Output the (x, y) coordinate of the center of the cell containing the given text.  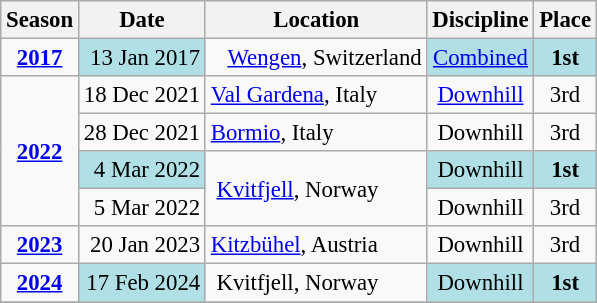
2024 (40, 283)
2023 (40, 245)
5 Mar 2022 (142, 208)
Wengen, Switzerland (316, 58)
4 Mar 2022 (142, 170)
13 Jan 2017 (142, 58)
Val Gardena, Italy (316, 95)
17 Feb 2024 (142, 283)
2022 (40, 151)
Season (40, 20)
18 Dec 2021 (142, 95)
Kitzbühel, Austria (316, 245)
Date (142, 20)
Discipline (480, 20)
2017 (40, 58)
Bormio, Italy (316, 133)
20 Jan 2023 (142, 245)
Place (565, 20)
28 Dec 2021 (142, 133)
Location (316, 20)
Combined (480, 58)
